Extract the [x, y] coordinate from the center of the cell holding the provided text.  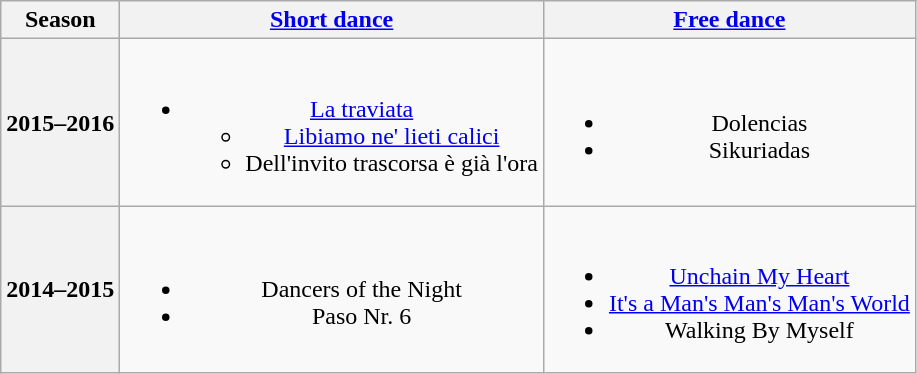
2015–2016 [60, 122]
Dolencias Sikuriadas [729, 122]
Free dance [729, 20]
Short dance [332, 20]
Unchain My Heart It's a Man's Man's Man's World Walking By Myself [729, 290]
2014–2015 [60, 290]
Dancers of the Night Paso Nr. 6 [332, 290]
La traviata Libiamo ne' lieti calici Dell'invito trascorsa è già l'ora [332, 122]
Season [60, 20]
